Extract the [X, Y] coordinate from the center of the cell holding the provided text.  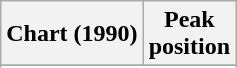
Peakposition [189, 34]
Chart (1990) [72, 34]
